Return the (X, Y) coordinate for the center point of the cell that contains the specified text.  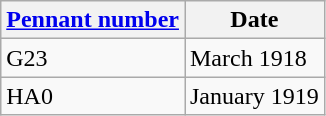
Pennant number (93, 20)
G23 (93, 58)
Date (254, 20)
January 1919 (254, 96)
March 1918 (254, 58)
HA0 (93, 96)
